Search for the cell housing the specified text and yield its [x, y] center coordinate. 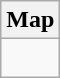
Map [30, 20]
